Identify which cell holds the provided text, then report its [X, Y] central coordinate. 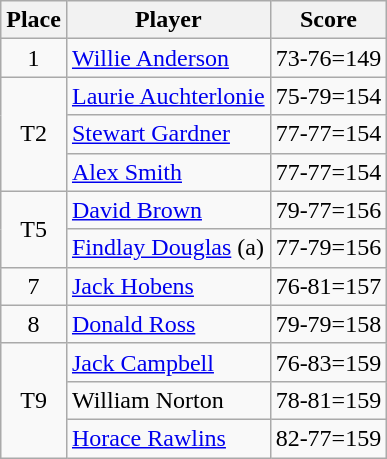
Score [328, 20]
Laurie Auchterlonie [168, 96]
David Brown [168, 210]
76-81=157 [328, 286]
Horace Rawlins [168, 438]
75-79=154 [328, 96]
Player [168, 20]
79-79=158 [328, 324]
79-77=156 [328, 210]
77-79=156 [328, 248]
T5 [34, 229]
Willie Anderson [168, 58]
Donald Ross [168, 324]
T9 [34, 400]
William Norton [168, 400]
1 [34, 58]
Place [34, 20]
8 [34, 324]
T2 [34, 134]
7 [34, 286]
73-76=149 [328, 58]
78-81=159 [328, 400]
Findlay Douglas (a) [168, 248]
Jack Hobens [168, 286]
Alex Smith [168, 172]
Jack Campbell [168, 362]
76-83=159 [328, 362]
82-77=159 [328, 438]
Stewart Gardner [168, 134]
